For the text-containing cell, return its midpoint in [x, y] coordinate format. 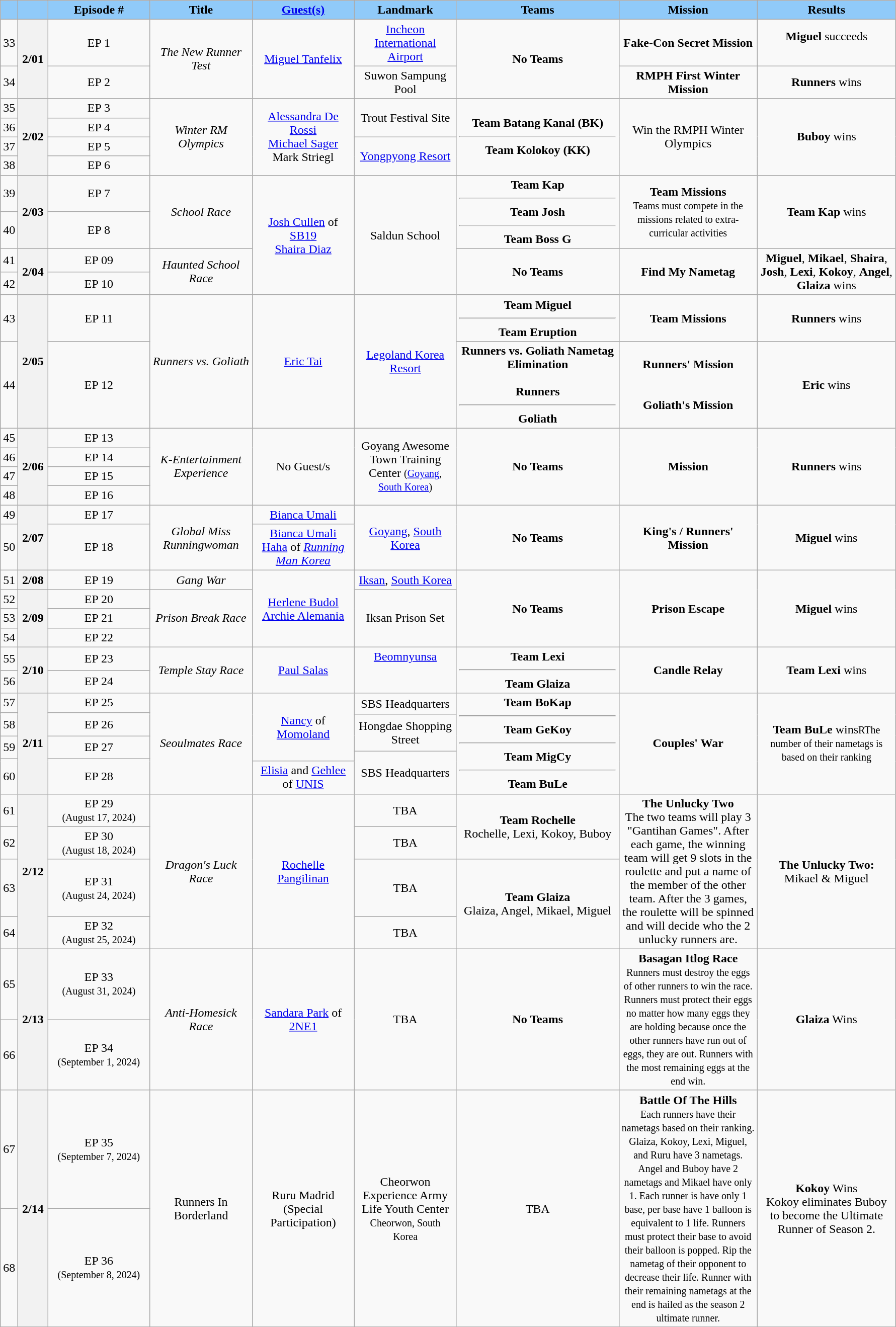
Bianca UmaliHaha of Running Man Korea [303, 547]
Title [201, 10]
36 [9, 127]
EP 31(August 24, 2024) [99, 887]
43 [9, 318]
52 [9, 599]
54 [9, 637]
Paul Salas [303, 670]
53 [9, 618]
35 [9, 108]
39 [9, 193]
EP 3 [99, 108]
Runners' MissionGoliath's Mission [688, 384]
Team Lexi wins [826, 670]
2/10 [33, 670]
Find My Nametag [688, 272]
2/13 [33, 1019]
Guest(s) [303, 10]
Nancy of Momoland [303, 727]
Incheon International Airport [405, 43]
Couples' War [688, 743]
Win the RMPH Winter Olympics [688, 137]
Eric Tai [303, 361]
Episode # [99, 10]
37 [9, 146]
Miguel succeeds [826, 43]
No Guest/s [303, 466]
34 [9, 82]
Ruru Madrid (Special Participation) [303, 1208]
Iksan, South Korea [405, 580]
Iksan Prison Set [405, 618]
Runners vs. Goliath Nametag EliminationRunnersGoliath [537, 384]
Winter RM Olympics [201, 137]
64 [9, 933]
EP 35(September 7, 2024) [99, 1149]
EP 15 [99, 476]
44 [9, 384]
2/11 [33, 743]
EP 4 [99, 127]
2/06 [33, 466]
48 [9, 495]
EP 26 [99, 724]
Team MiguelTeam Eruption [537, 318]
EP 29(August 17, 2024) [99, 810]
46 [9, 457]
EP 25 [99, 703]
Gang War [201, 580]
Dragon's Luck Race [201, 871]
Teams [537, 10]
The Unlucky Two:Mikael & Miguel [826, 871]
EP 36(September 8, 2024) [99, 1268]
45 [9, 438]
EP 6 [99, 165]
Team Batang Kanal (BK)Team Kolokoy (KK) [537, 137]
Herlene Budol Archie Alemania [303, 609]
66 [9, 1055]
Team Missions [688, 318]
2/14 [33, 1208]
Glaiza Wins [826, 1019]
EP 5 [99, 146]
Suwon Sampung Pool [405, 82]
Beomnyunsa [405, 670]
62 [9, 843]
Anti-Homesick Race [201, 1019]
Team Kap wins [826, 212]
EP 17 [99, 515]
EP 10 [99, 283]
EP 13 [99, 438]
57 [9, 703]
68 [9, 1268]
Haunted School Race [201, 272]
Team BuLe winsRThe number of their nametags is based on their ranking [826, 743]
Team RochelleRochelle, Lexi, Kokoy, Buboy [537, 826]
Results [826, 10]
Temple Stay Race [201, 670]
Prison Break Race [201, 618]
Rochelle Pangilinan [303, 871]
Runners vs. Goliath [201, 361]
EP 24 [99, 682]
Goyang Awesome Town Training Center (Goyang, South Korea) [405, 466]
2/09 [33, 618]
40 [9, 230]
EP 23 [99, 658]
2/01 [33, 59]
Hongdae Shopping Street [405, 732]
42 [9, 283]
Saldun School [405, 235]
EP 14 [99, 457]
EP 11 [99, 318]
61 [9, 810]
King's / Runners' Mission [688, 538]
Elisia and Gehlee of UNIS [303, 778]
Eric wins [826, 384]
EP 8 [99, 230]
Seoulmates Race [201, 743]
EP 16 [99, 495]
Runners In Borderland [201, 1208]
Team BoKapTeam GeKoyTeam MigCyTeam BuLe [537, 743]
51 [9, 580]
Bianca Umali [303, 515]
2/02 [33, 137]
2/08 [33, 580]
33 [9, 43]
EP 1 [99, 43]
Buboy wins [826, 137]
Goyang, South Korea [405, 538]
Miguel Tanfelix [303, 59]
41 [9, 260]
60 [9, 777]
Team KapTeam JoshTeam Boss G [537, 212]
K-Entertainment Experience [201, 466]
EP 18 [99, 547]
Candle Relay [688, 670]
58 [9, 724]
EP 7 [99, 193]
Yongpyong Resort [405, 156]
Landmark [405, 10]
Team GlaizaGlaiza, Angel, Mikael, Miguel [537, 904]
Team MissionsTeams must compete in the missions related to extra-curricular activities [688, 212]
56 [9, 682]
EP 28 [99, 777]
The New Runner Test [201, 59]
Kokoy WinsKokoy eliminates Buboy to become the Ultimate Runner of Season 2. [826, 1208]
EP 2 [99, 82]
Alessandra De RossiMichael SagerMark Striegl [303, 137]
EP 20 [99, 599]
2/07 [33, 538]
49 [9, 515]
Global Miss Runningwoman [201, 538]
EP 27 [99, 748]
EP 09 [99, 260]
63 [9, 887]
Sandara Park of 2NE1 [303, 1019]
Josh Cullen of SB19Shaira Diaz [303, 235]
EP 33(August 31, 2024) [99, 984]
Team LexiTeam Glaiza [537, 670]
2/04 [33, 272]
School Race [201, 212]
Fake-Con Secret Mission [688, 43]
Trout Festival Site [405, 118]
2/03 [33, 212]
RMPH First Winter Mission [688, 82]
EP 12 [99, 384]
EP 19 [99, 580]
EP 32(August 25, 2024) [99, 933]
EP 22 [99, 637]
59 [9, 748]
2/05 [33, 361]
Legoland Korea Resort [405, 361]
67 [9, 1149]
65 [9, 984]
EP 30(August 18, 2024) [99, 843]
47 [9, 476]
Miguel, Mikael, Shaira, Josh, Lexi, Kokoy, Angel, Glaiza wins [826, 272]
EP 21 [99, 618]
Cheorwon Experience Army Life Youth CenterCheorwon, South Korea [405, 1208]
Prison Escape [688, 609]
2/12 [33, 871]
EP 34(September 1, 2024) [99, 1055]
55 [9, 658]
50 [9, 547]
38 [9, 165]
